Extract the (X, Y) coordinate from the center of the cell holding the provided text.  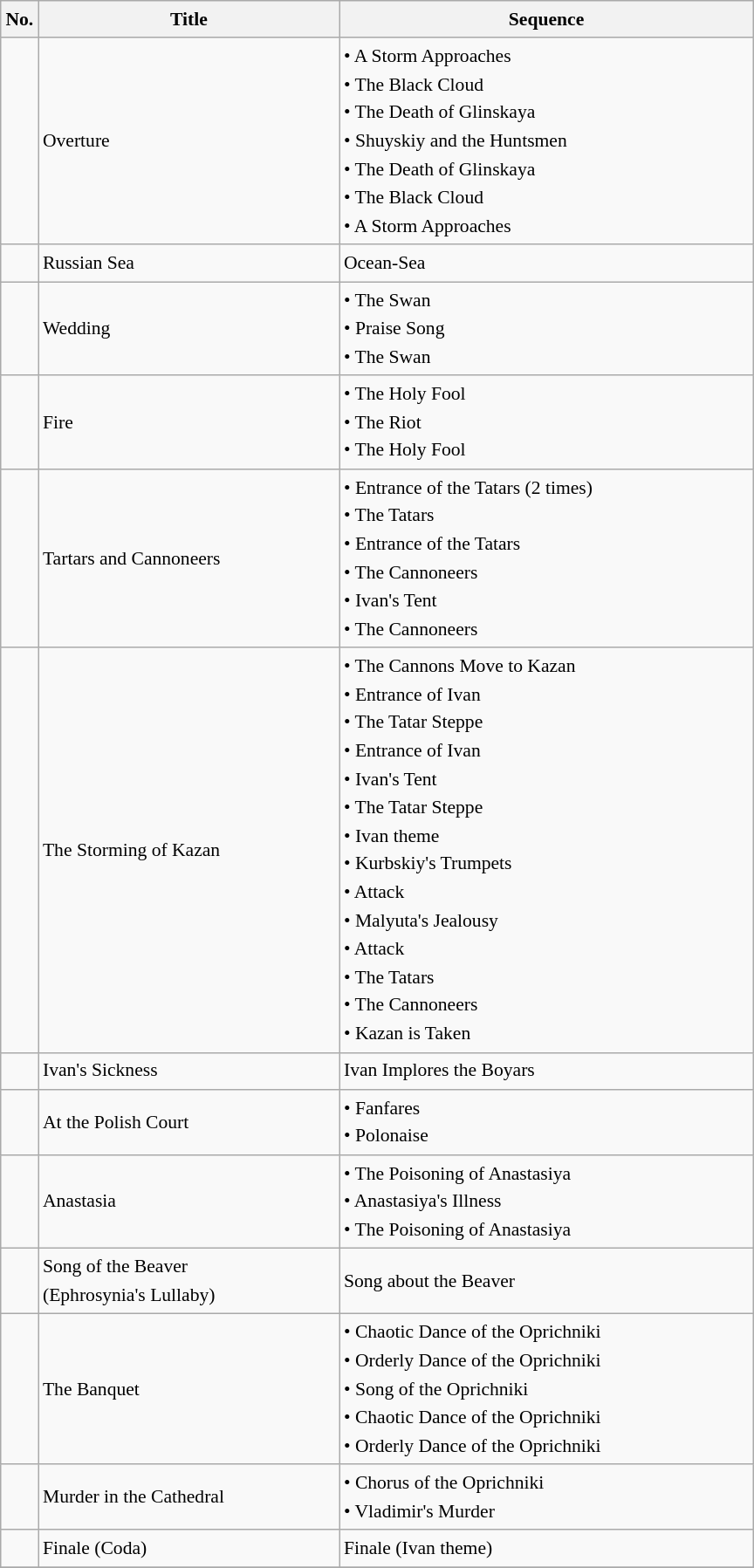
• The Poisoning of Anastasiya• Anastasiya's Illness• The Poisoning of Anastasiya (546, 1202)
Russian Sea (188, 264)
Title (188, 19)
Ocean-Sea (546, 264)
The Banquet (188, 1389)
Overture (188, 141)
Anastasia (188, 1202)
• A Storm Approaches• The Black Cloud• The Death of Glinskaya• Shuyskiy and the Huntsmen• The Death of Glinskaya• The Black Cloud• A Storm Approaches (546, 141)
At the Polish Court (188, 1122)
• The Holy Fool• The Riot• The Holy Fool (546, 422)
Finale (Coda) (188, 1548)
• Chorus of the Oprichniki• Vladimir's Murder (546, 1497)
Ivan Implores the Boyars (546, 1072)
Tartars and Cannoneers (188, 558)
Sequence (546, 19)
Fire (188, 422)
Song about the Beaver (546, 1281)
• Entrance of the Tatars (2 times)• The Tatars • Entrance of the Tatars• The Cannoneers• Ivan's Tent• The Cannoneers (546, 558)
Wedding (188, 328)
• The Swan • Praise Song • The Swan (546, 328)
Ivan's Sickness (188, 1072)
Murder in the Cathedral (188, 1497)
The Storming of Kazan (188, 851)
Finale (Ivan theme) (546, 1548)
• Fanfares• Polonaise (546, 1122)
No. (19, 19)
Song of the Beaver(Ephrosynia's Lullaby) (188, 1281)
